Pinpoint the cell where the given text exists, returning its [X, Y] midpoint coordinate. 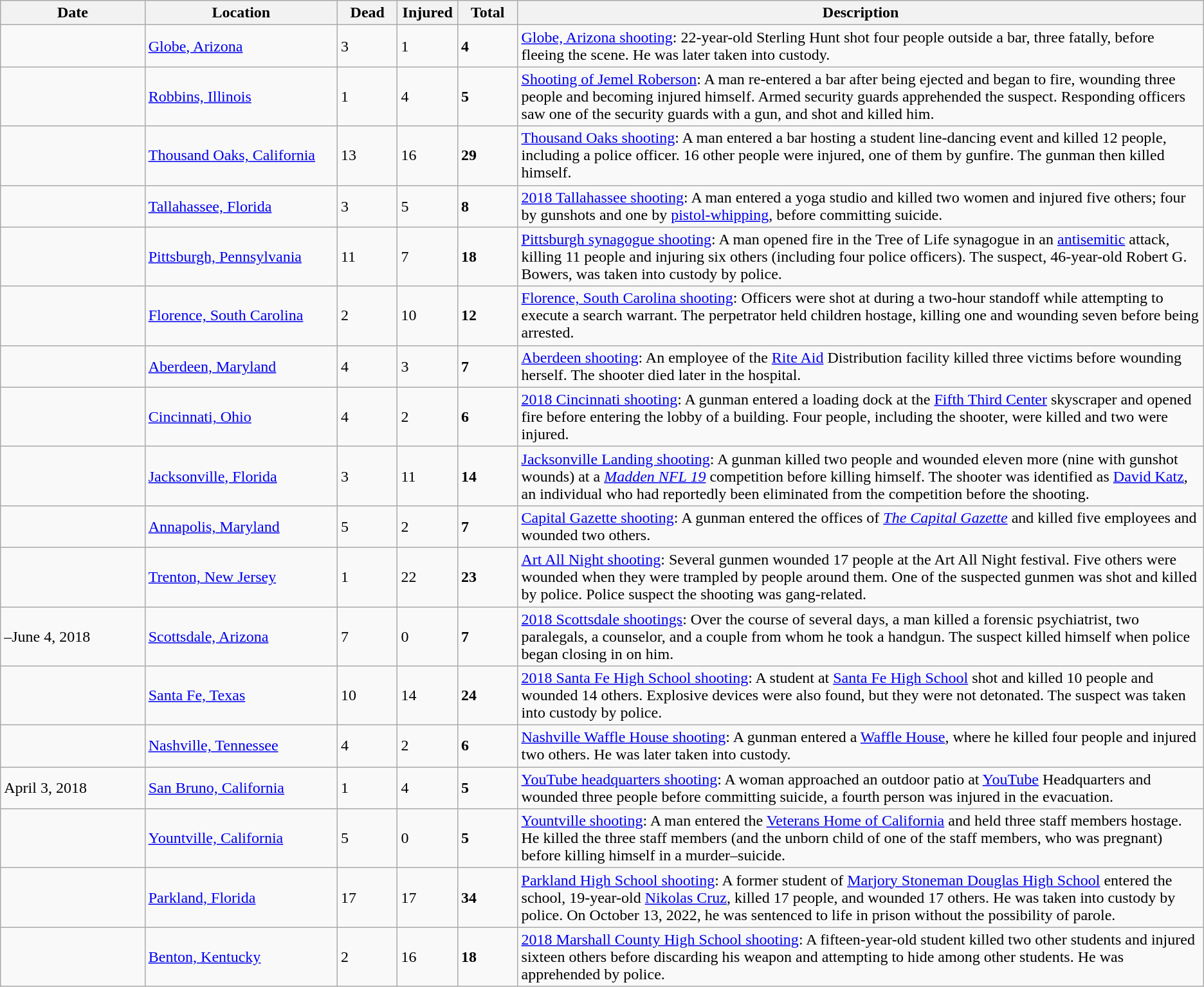
Injured [428, 13]
Dead [367, 13]
22 [428, 577]
Thousand Oaks, California [241, 156]
Santa Fe, Texas [241, 696]
Trenton, New Jersey [241, 577]
Capital Gazette shooting: A gunman entered the offices of The Capital Gazette and killed five employees and wounded two others. [861, 526]
Location [241, 13]
Date [73, 13]
Description [861, 13]
12 [488, 316]
Robbins, Illinois [241, 96]
Yountville, California [241, 838]
24 [488, 696]
Jacksonville, Florida [241, 476]
April 3, 2018 [73, 788]
Annapolis, Maryland [241, 526]
San Bruno, California [241, 788]
Florence, South Carolina [241, 316]
Cincinnati, Ohio [241, 417]
34 [488, 898]
Benton, Kentucky [241, 957]
Tallahassee, Florida [241, 206]
Scottsdale, Arizona [241, 637]
Pittsburgh, Pennsylvania [241, 257]
13 [367, 156]
Nashville, Tennessee [241, 746]
Total [488, 13]
–June 4, 2018 [73, 637]
8 [488, 206]
29 [488, 156]
23 [488, 577]
Aberdeen, Maryland [241, 367]
Globe, Arizona [241, 46]
Parkland, Florida [241, 898]
